Capture the cell that displays the provided text and extract its [x, y] central coordinate. 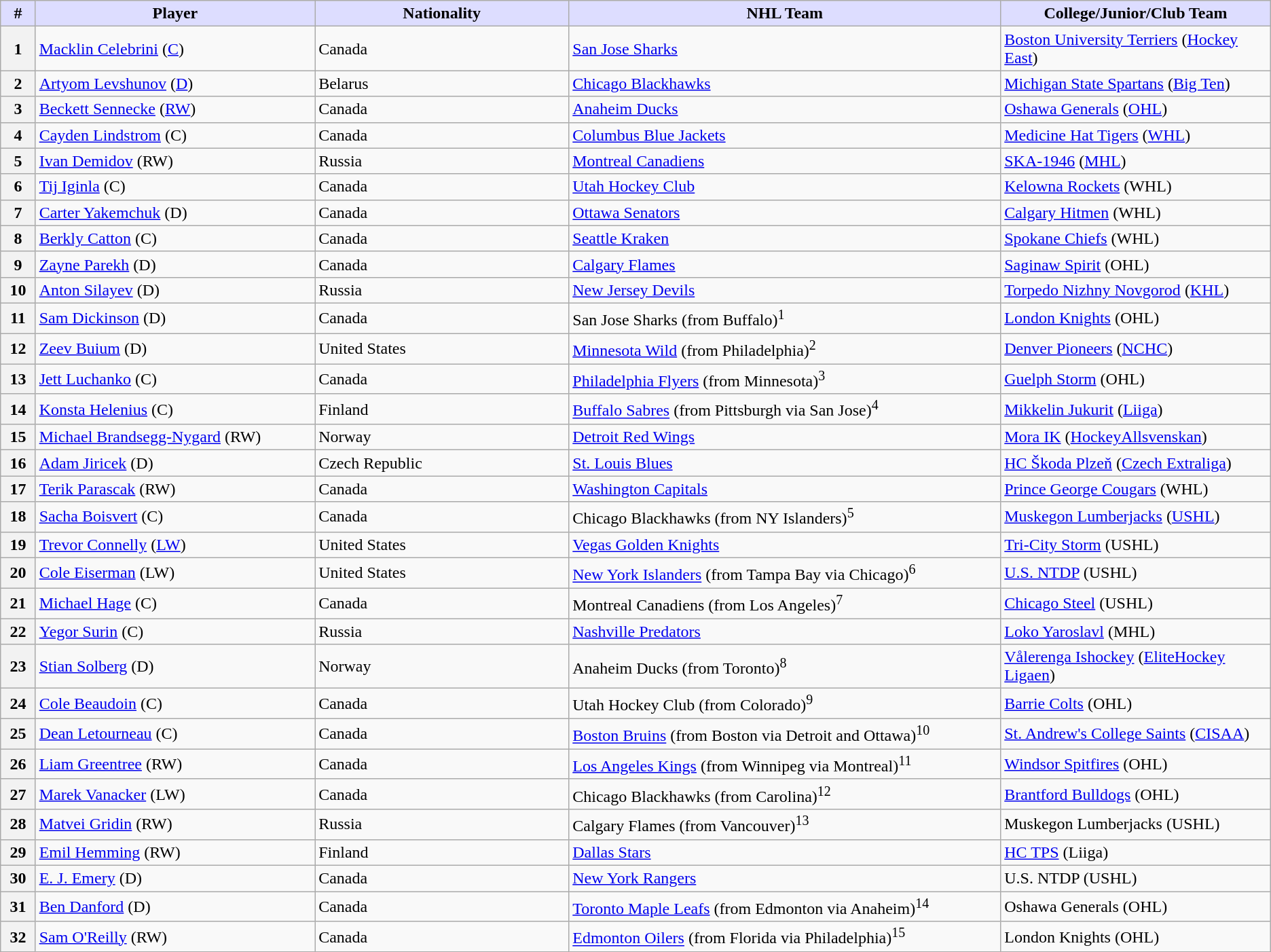
Marek Vanacker (LW) [175, 794]
Nashville Predators [785, 631]
HC TPS (Liiga) [1136, 852]
4 [18, 135]
Guelph Storm (OHL) [1136, 379]
Torpedo Nizhny Novgorod (KHL) [1136, 290]
Chicago Blackhawks [785, 84]
Tij Iginla (C) [175, 187]
26 [18, 765]
Philadelphia Flyers (from Minnesota)3 [785, 379]
Artyom Levshunov (D) [175, 84]
30 [18, 879]
Zeev Buium (D) [175, 349]
Denver Pioneers (NCHC) [1136, 349]
NHL Team [785, 14]
Tri-City Storm (USHL) [1136, 545]
# [18, 14]
Liam Greentree (RW) [175, 765]
Ivan Demidov (RW) [175, 161]
23 [18, 667]
Ben Danford (D) [175, 907]
31 [18, 907]
Konsta Helenius (C) [175, 409]
29 [18, 852]
Cayden Lindstrom (C) [175, 135]
Ottawa Senators [785, 213]
Nationality [442, 14]
Saginaw Spirit (OHL) [1136, 264]
Windsor Spitfires (OHL) [1136, 765]
1 [18, 49]
Chicago Steel (USHL) [1136, 603]
College/Junior/Club Team [1136, 14]
Washington Capitals [785, 489]
Seattle Kraken [785, 238]
Trevor Connelly (LW) [175, 545]
Brantford Bulldogs (OHL) [1136, 794]
32 [18, 937]
Toronto Maple Leafs (from Edmonton via Anaheim)14 [785, 907]
Dallas Stars [785, 852]
Emil Hemming (RW) [175, 852]
Cole Eiserman (LW) [175, 573]
New Jersey Devils [785, 290]
Matvei Gridin (RW) [175, 824]
Zayne Parekh (D) [175, 264]
E. J. Emery (D) [175, 879]
Sacha Boisvert (C) [175, 517]
San Jose Sharks (from Buffalo)1 [785, 318]
2 [18, 84]
Anaheim Ducks (from Toronto)8 [785, 667]
Anton Silayev (D) [175, 290]
Michael Hage (C) [175, 603]
Prince George Cougars (WHL) [1136, 489]
Beckett Sennecke (RW) [175, 109]
Kelowna Rockets (WHL) [1136, 187]
Barrie Colts (OHL) [1136, 703]
9 [18, 264]
SKA-1946 (MHL) [1136, 161]
Michael Brandsegg-Nygard (RW) [175, 437]
Czech Republic [442, 463]
Calgary Flames [785, 264]
3 [18, 109]
Terik Parascak (RW) [175, 489]
24 [18, 703]
Anaheim Ducks [785, 109]
HC Škoda Plzeň (Czech Extraliga) [1136, 463]
St. Louis Blues [785, 463]
20 [18, 573]
Mikkelin Jukurit (Liiga) [1136, 409]
25 [18, 733]
Utah Hockey Club (from Colorado)9 [785, 703]
Detroit Red Wings [785, 437]
Montreal Canadiens [785, 161]
27 [18, 794]
Vegas Golden Knights [785, 545]
7 [18, 213]
22 [18, 631]
14 [18, 409]
Cole Beaudoin (C) [175, 703]
Calgary Hitmen (WHL) [1136, 213]
Medicine Hat Tigers (WHL) [1136, 135]
Loko Yaroslavl (MHL) [1136, 631]
8 [18, 238]
12 [18, 349]
Edmonton Oilers (from Florida via Philadelphia)15 [785, 937]
New York Rangers [785, 879]
Chicago Blackhawks (from Carolina)12 [785, 794]
Macklin Celebrini (C) [175, 49]
Player [175, 14]
15 [18, 437]
San Jose Sharks [785, 49]
Adam Jiricek (D) [175, 463]
Spokane Chiefs (WHL) [1136, 238]
Berkly Catton (C) [175, 238]
Los Angeles Kings (from Winnipeg via Montreal)11 [785, 765]
Boston Bruins (from Boston via Detroit and Ottawa)10 [785, 733]
Columbus Blue Jackets [785, 135]
Carter Yakemchuk (D) [175, 213]
St. Andrew's College Saints (CISAA) [1136, 733]
Boston University Terriers (Hockey East) [1136, 49]
Buffalo Sabres (from Pittsburgh via San Jose)4 [785, 409]
13 [18, 379]
18 [18, 517]
Stian Solberg (D) [175, 667]
Mora IK (HockeyAllsvenskan) [1136, 437]
5 [18, 161]
Sam O'Reilly (RW) [175, 937]
Yegor Surin (C) [175, 631]
Michigan State Spartans (Big Ten) [1136, 84]
Calgary Flames (from Vancouver)13 [785, 824]
11 [18, 318]
6 [18, 187]
Dean Letourneau (C) [175, 733]
10 [18, 290]
21 [18, 603]
Montreal Canadiens (from Los Angeles)7 [785, 603]
Sam Dickinson (D) [175, 318]
19 [18, 545]
Utah Hockey Club [785, 187]
Minnesota Wild (from Philadelphia)2 [785, 349]
28 [18, 824]
Chicago Blackhawks (from NY Islanders)5 [785, 517]
Vålerenga Ishockey (EliteHockey Ligaen) [1136, 667]
16 [18, 463]
Jett Luchanko (C) [175, 379]
Belarus [442, 84]
17 [18, 489]
New York Islanders (from Tampa Bay via Chicago)6 [785, 573]
